Pinpoint the cell where the given text exists, returning its (x, y) midpoint coordinate. 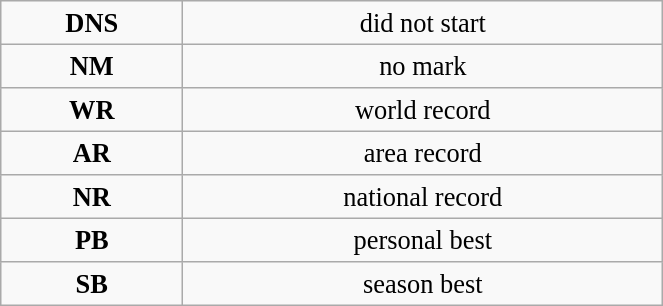
NR (92, 197)
no mark (423, 66)
DNS (92, 22)
WR (92, 109)
SB (92, 284)
NM (92, 66)
PB (92, 240)
personal best (423, 240)
season best (423, 284)
did not start (423, 22)
national record (423, 197)
area record (423, 153)
world record (423, 109)
AR (92, 153)
